Identify which cell holds the provided text, then report its [X, Y] central coordinate. 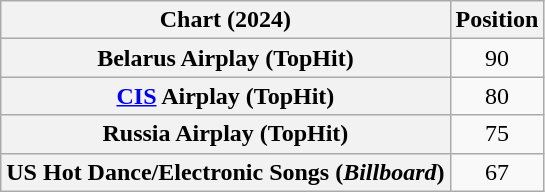
Position [497, 20]
Russia Airplay (TopHit) [226, 134]
80 [497, 96]
67 [497, 172]
Chart (2024) [226, 20]
75 [497, 134]
CIS Airplay (TopHit) [226, 96]
90 [497, 58]
US Hot Dance/Electronic Songs (Billboard) [226, 172]
Belarus Airplay (TopHit) [226, 58]
